Detect which cell encompasses the target text, then output its (X, Y) center coordinate. 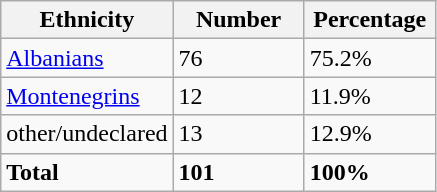
13 (238, 134)
11.9% (370, 96)
Albanians (87, 58)
100% (370, 172)
Percentage (370, 20)
101 (238, 172)
76 (238, 58)
other/undeclared (87, 134)
12.9% (370, 134)
Montenegrins (87, 96)
75.2% (370, 58)
Ethnicity (87, 20)
Total (87, 172)
Number (238, 20)
12 (238, 96)
